Output the (x, y) coordinate of the center of the cell containing the given text.  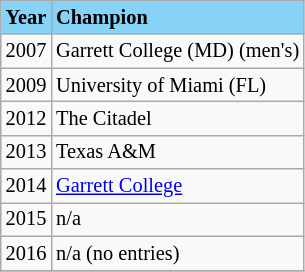
Year (26, 17)
n/a (178, 219)
n/a (no entries) (178, 253)
Garrett College (MD) (men's) (178, 51)
2013 (26, 152)
Texas A&M (178, 152)
2012 (26, 118)
Champion (178, 17)
Garrett College (178, 186)
2014 (26, 186)
2016 (26, 253)
2009 (26, 85)
2015 (26, 219)
The Citadel (178, 118)
2007 (26, 51)
University of Miami (FL) (178, 85)
